Find where the given text appears and provide that cell's center as (x, y) coordinate. 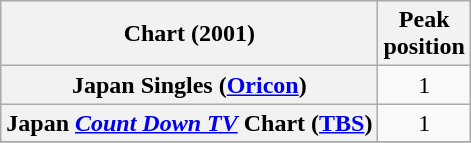
Japan Singles (Oricon) (190, 85)
Chart (2001) (190, 34)
Peakposition (424, 34)
Japan Count Down TV Chart (TBS) (190, 123)
